Provide the [X, Y] coordinate of the cell's center where the given text is located.  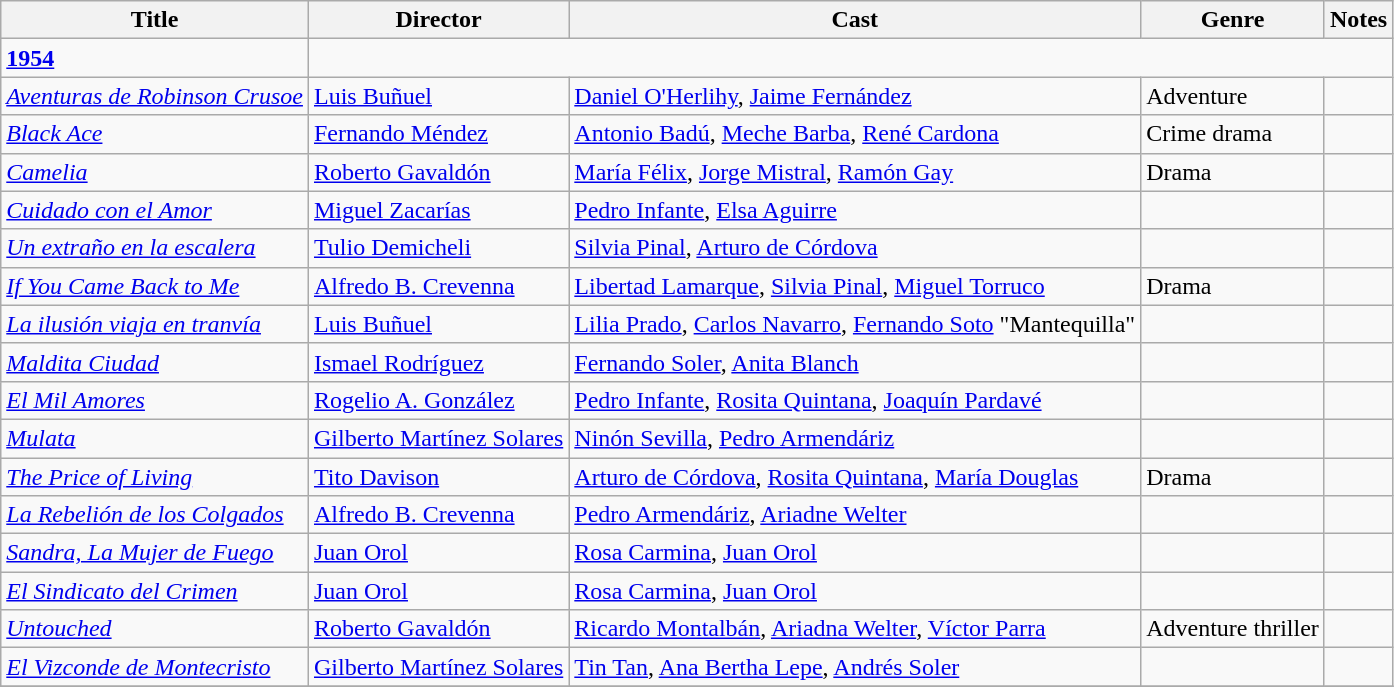
Maldita Ciudad [155, 362]
Un extraño en la escalera [155, 248]
Miguel Zacarías [438, 210]
Tulio Demicheli [438, 248]
Adventure thriller [1233, 629]
El Sindicato del Crimen [155, 591]
La Rebelión de los Colgados [155, 515]
Pedro Infante, Rosita Quintana, Joaquín Pardavé [855, 400]
Pedro Armendáriz, Ariadne Welter [855, 515]
Adventure [1233, 96]
Antonio Badú, Meche Barba, René Cardona [855, 134]
Cast [855, 20]
Lilia Prado, Carlos Navarro, Fernando Soto "Mantequilla" [855, 324]
Pedro Infante, Elsa Aguirre [855, 210]
Ismael Rodríguez [438, 362]
Aventuras de Robinson Crusoe [155, 96]
Notes [1358, 20]
Libertad Lamarque, Silvia Pinal, Miguel Torruco [855, 286]
Ninón Sevilla, Pedro Armendáriz [855, 438]
Sandra, La Mujer de Fuego [155, 553]
Mulata [155, 438]
Crime drama [1233, 134]
Genre [1233, 20]
Tito Davison [438, 477]
Tin Tan, Ana Bertha Lepe, Andrés Soler [855, 667]
Daniel O'Herlihy, Jaime Fernández [855, 96]
Director [438, 20]
Camelia [155, 172]
La ilusión viaja en tranvía [155, 324]
María Félix, Jorge Mistral, Ramón Gay [855, 172]
El Vizconde de Montecristo [155, 667]
Title [155, 20]
El Mil Amores [155, 400]
Untouched [155, 629]
Silvia Pinal, Arturo de Córdova [855, 248]
1954 [155, 58]
Ricardo Montalbán, Ariadna Welter, Víctor Parra [855, 629]
Arturo de Córdova, Rosita Quintana, María Douglas [855, 477]
Black Ace [155, 134]
Cuidado con el Amor [155, 210]
Rogelio A. González [438, 400]
Fernando Soler, Anita Blanch [855, 362]
The Price of Living [155, 477]
If You Came Back to Me [155, 286]
Fernando Méndez [438, 134]
